From the cell containing the given text, extract its center point as [X, Y] coordinate. 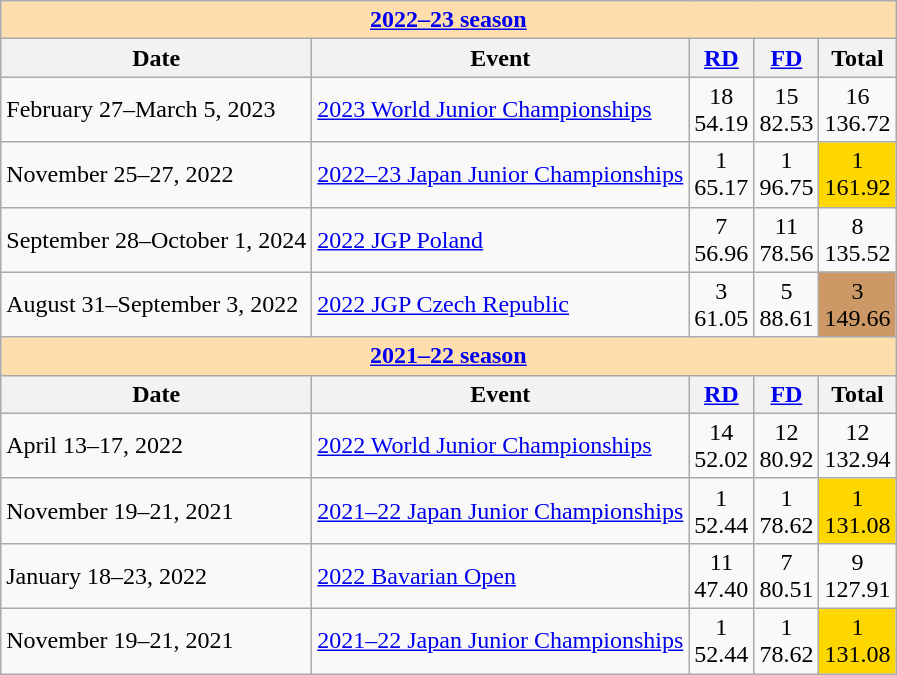
2022 JGP Poland [500, 240]
August 31–September 3, 2022 [156, 304]
April 13–17, 2022 [156, 446]
9 127.91 [858, 576]
2021–22 season [448, 356]
1 65.17 [722, 174]
1 96.75 [786, 174]
November 25–27, 2022 [156, 174]
September 28–October 1, 2024 [156, 240]
2023 World Junior Championships [500, 110]
15 82.53 [786, 110]
3 149.66 [858, 304]
8 135.52 [858, 240]
2022 JGP Czech Republic [500, 304]
16 136.72 [858, 110]
7 80.51 [786, 576]
7 56.96 [722, 240]
5 88.61 [786, 304]
January 18–23, 2022 [156, 576]
3 61.05 [722, 304]
2022–23 Japan Junior Championships [500, 174]
1 161.92 [858, 174]
12 132.94 [858, 446]
11 78.56 [786, 240]
2022–23 season [448, 20]
14 52.02 [722, 446]
18 54.19 [722, 110]
2022 Bavarian Open [500, 576]
11 47.40 [722, 576]
12 80.92 [786, 446]
2022 World Junior Championships [500, 446]
February 27–March 5, 2023 [156, 110]
